Return the [X, Y] coordinate for the center point of the cell that contains the specified text.  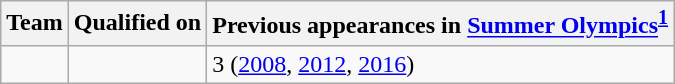
Qualified on [137, 24]
3 (2008, 2012, 2016) [440, 64]
Previous appearances in Summer Olympics1 [440, 24]
Team [35, 24]
